Return the [X, Y] coordinate for the center point of the cell that contains the specified text.  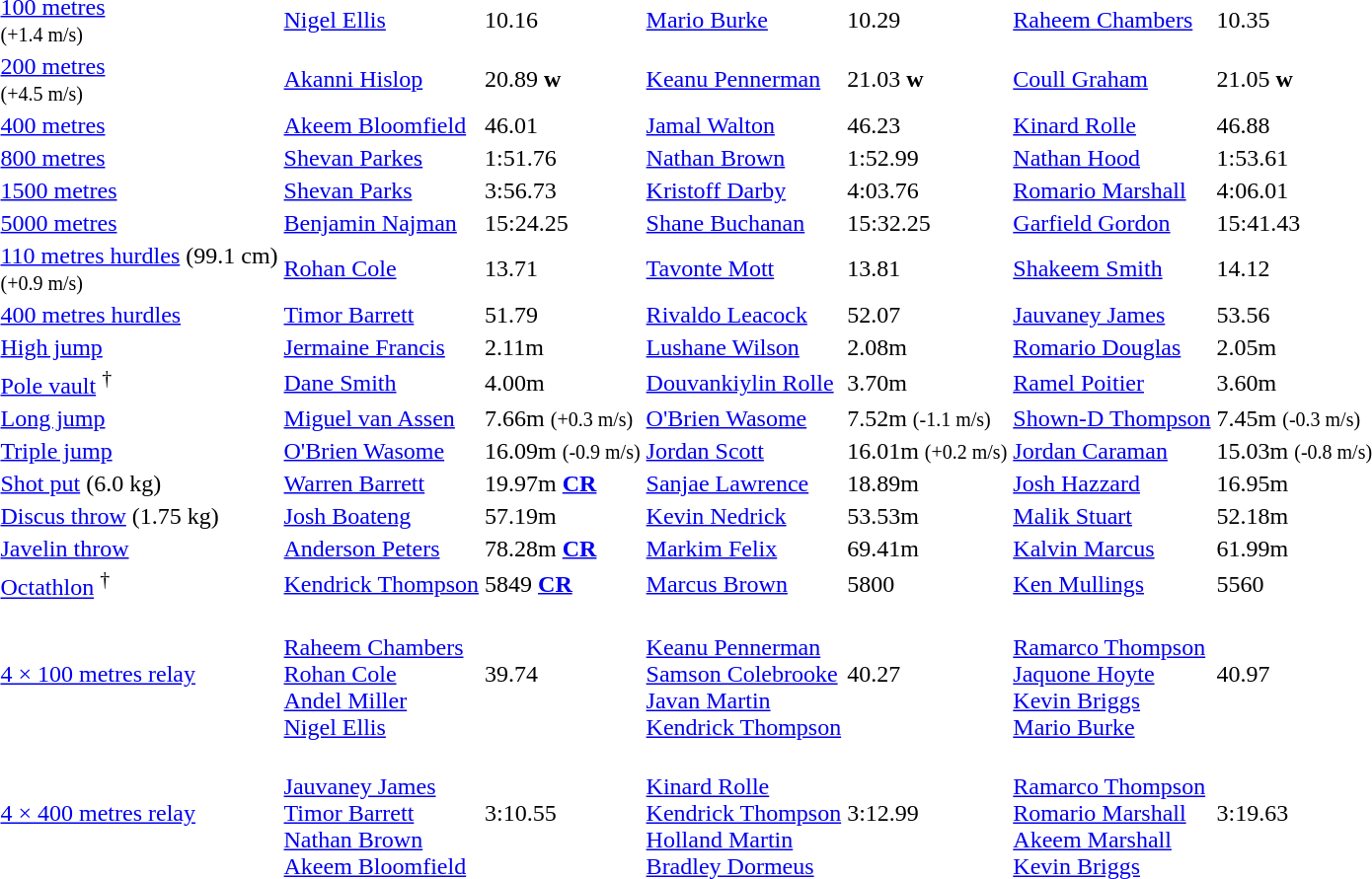
46.23 [928, 125]
Jamal Walton [744, 125]
15:24.25 [563, 223]
Shane Buchanan [744, 223]
Sanjae Lawrence [744, 483]
Benjamin Najman [381, 223]
Nathan Brown [744, 158]
4.00m [563, 383]
2.08m [928, 347]
Coull Graham [1111, 79]
1:51.76 [563, 158]
Rohan Cole [381, 268]
Kevin Nedrick [744, 516]
21.03 w [928, 79]
Shevan Parkes [381, 158]
Timor Barrett [381, 315]
3:56.73 [563, 190]
Jermaine Francis [381, 347]
Akanni Hislop [381, 79]
5800 [928, 584]
7.52m (-1.1 m/s) [928, 418]
39.74 [563, 674]
Lushane Wilson [744, 347]
19.97m CR [563, 483]
4:03.76 [928, 190]
53.53m [928, 516]
Shakeem Smith [1111, 268]
Markim Felix [744, 549]
Jordan Scott [744, 451]
Douvankiylin Rolle [744, 383]
57.19m [563, 516]
Tavonte Mott [744, 268]
2.11m [563, 347]
Shevan Parks [381, 190]
Nathan Hood [1111, 158]
69.41m [928, 549]
Keanu PennermanSamson ColebrookeJavan MartinKendrick Thompson [744, 674]
5849 CR [563, 584]
Malik Stuart [1111, 516]
7.66m (+0.3 m/s) [563, 418]
Josh Hazzard [1111, 483]
Dane Smith [381, 383]
Ramarco ThompsonJaquone HoyteKevin BriggsMario Burke [1111, 674]
Anderson Peters [381, 549]
Jauvaney James [1111, 315]
Kristoff Darby [744, 190]
Marcus Brown [744, 584]
Jordan Caraman [1111, 451]
13.71 [563, 268]
Warren Barrett [381, 483]
Josh Boateng [381, 516]
Keanu Pennerman [744, 79]
18.89m [928, 483]
Akeem Bloomfield [381, 125]
16.01m (+0.2 m/s) [928, 451]
16.09m (-0.9 m/s) [563, 451]
13.81 [928, 268]
78.28m CR [563, 549]
15:32.25 [928, 223]
52.07 [928, 315]
Romario Marshall [1111, 190]
20.89 w [563, 79]
46.01 [563, 125]
1:52.99 [928, 158]
Raheem ChambersRohan ColeAndel MillerNigel Ellis [381, 674]
Kinard Rolle [1111, 125]
Ken Mullings [1111, 584]
Romario Douglas [1111, 347]
Miguel van Assen [381, 418]
Kalvin Marcus [1111, 549]
40.27 [928, 674]
Kendrick Thompson [381, 584]
Shown-D Thompson [1111, 418]
51.79 [563, 315]
Garfield Gordon [1111, 223]
Ramel Poitier [1111, 383]
3.70m [928, 383]
Rivaldo Leacock [744, 315]
